Return the [x, y] coordinate for the center point of the cell that contains the specified text.  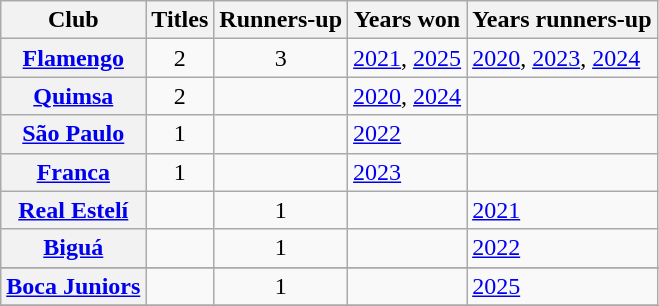
2020, 2023, 2024 [562, 58]
2021 [562, 210]
2025 [562, 286]
2023 [408, 172]
Quimsa [74, 96]
Franca [74, 172]
Runners-up [281, 20]
São Paulo [74, 134]
Biguá [74, 248]
Titles [180, 20]
Real Estelí [74, 210]
2020, 2024 [408, 96]
Years runners-up [562, 20]
Club [74, 20]
3 [281, 58]
Boca Juniors [74, 286]
2021, 2025 [408, 58]
Flamengo [74, 58]
Years won [408, 20]
